From the cell containing the given text, extract its center point as (x, y) coordinate. 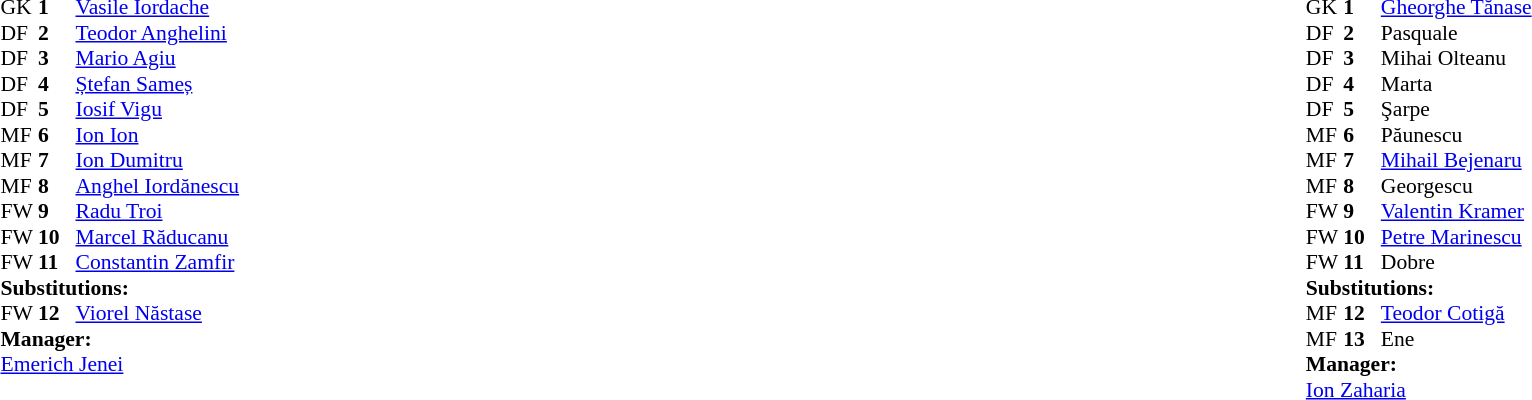
Dobre (1456, 263)
Ene (1456, 339)
Pasquale (1456, 33)
Teodor Cotigă (1456, 313)
Iosif Vigu (158, 109)
Anghel Iordănescu (158, 186)
Emerich Jenei (120, 365)
Valentin Kramer (1456, 211)
Marta (1456, 84)
Marcel Răducanu (158, 237)
13 (1362, 339)
Teodor Anghelini (158, 33)
Mihai Olteanu (1456, 59)
Radu Troi (158, 211)
Ion Ion (158, 135)
Păunescu (1456, 135)
Mario Agiu (158, 59)
Constantin Zamfir (158, 263)
Georgescu (1456, 186)
Mihail Bejenaru (1456, 161)
Petre Marinescu (1456, 237)
Şarpe (1456, 109)
Ștefan Sameș (158, 84)
Viorel Năstase (158, 313)
Ion Dumitru (158, 161)
